For the text-containing cell, return its midpoint in (X, Y) coordinate format. 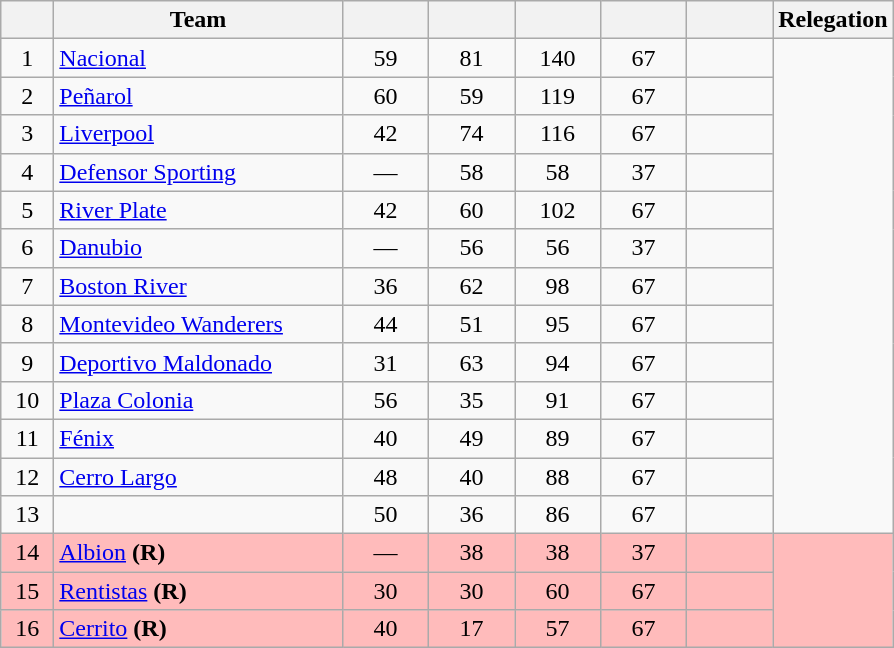
86 (557, 515)
95 (557, 324)
74 (471, 134)
13 (28, 515)
5 (28, 210)
Relegation (833, 20)
94 (557, 362)
Albion (R) (198, 553)
15 (28, 591)
Cerrito (R) (198, 629)
49 (471, 438)
12 (28, 477)
62 (471, 286)
17 (471, 629)
140 (557, 58)
1 (28, 58)
Deportivo Maldonado (198, 362)
Rentistas (R) (198, 591)
Cerro Largo (198, 477)
119 (557, 96)
81 (471, 58)
116 (557, 134)
89 (557, 438)
14 (28, 553)
Boston River (198, 286)
Liverpool (198, 134)
River Plate (198, 210)
Danubio (198, 248)
11 (28, 438)
57 (557, 629)
Montevideo Wanderers (198, 324)
88 (557, 477)
98 (557, 286)
35 (471, 400)
2 (28, 96)
10 (28, 400)
Nacional (198, 58)
9 (28, 362)
51 (471, 324)
Plaza Colonia (198, 400)
6 (28, 248)
Peñarol (198, 96)
4 (28, 172)
8 (28, 324)
31 (385, 362)
16 (28, 629)
48 (385, 477)
63 (471, 362)
Team (198, 20)
91 (557, 400)
102 (557, 210)
Defensor Sporting (198, 172)
3 (28, 134)
Fénix (198, 438)
44 (385, 324)
50 (385, 515)
7 (28, 286)
